Scan for the cell matching the given text and deliver its [X, Y] coordinate at center. 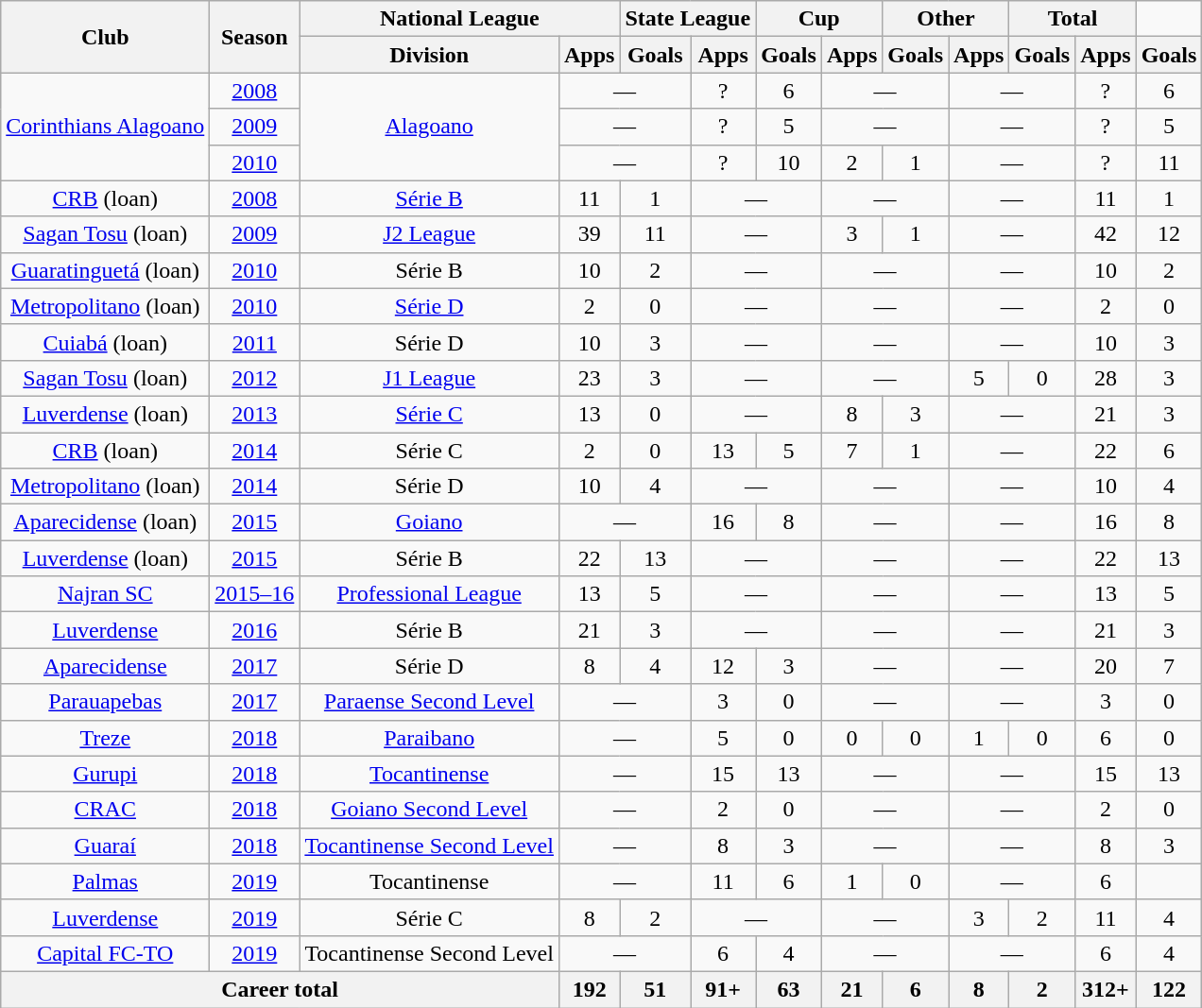
Guaratinguetá (loan) [106, 270]
20 [1106, 666]
Gurupi [106, 774]
Paraense Second Level [429, 702]
Career total [280, 989]
39 [589, 234]
Parauapebas [106, 702]
Aparecidense [106, 666]
Najran SC [106, 594]
J2 League [429, 234]
Total [1073, 19]
23 [589, 378]
Goiano [429, 522]
Division [429, 55]
Paraibano [429, 738]
State League [688, 19]
National League [459, 19]
2015–16 [255, 594]
Guaraí [106, 846]
Professional League [429, 594]
Season [255, 37]
28 [1106, 378]
2012 [255, 378]
Treze [106, 738]
Other [946, 19]
192 [589, 989]
51 [656, 989]
2013 [255, 414]
Capital FC-TO [106, 953]
122 [1169, 989]
J1 League [429, 378]
63 [789, 989]
Club [106, 37]
91+ [724, 989]
Cuiabá (loan) [106, 342]
Palmas [106, 881]
2016 [255, 630]
312+ [1106, 989]
Cup [819, 19]
CRAC [106, 810]
Aparecidense (loan) [106, 522]
Goiano Second Level [429, 810]
2011 [255, 342]
Alagoano [429, 127]
Corinthians Alagoano [106, 127]
42 [1106, 234]
